Extract the [x, y] coordinate from the center of the cell holding the provided text.  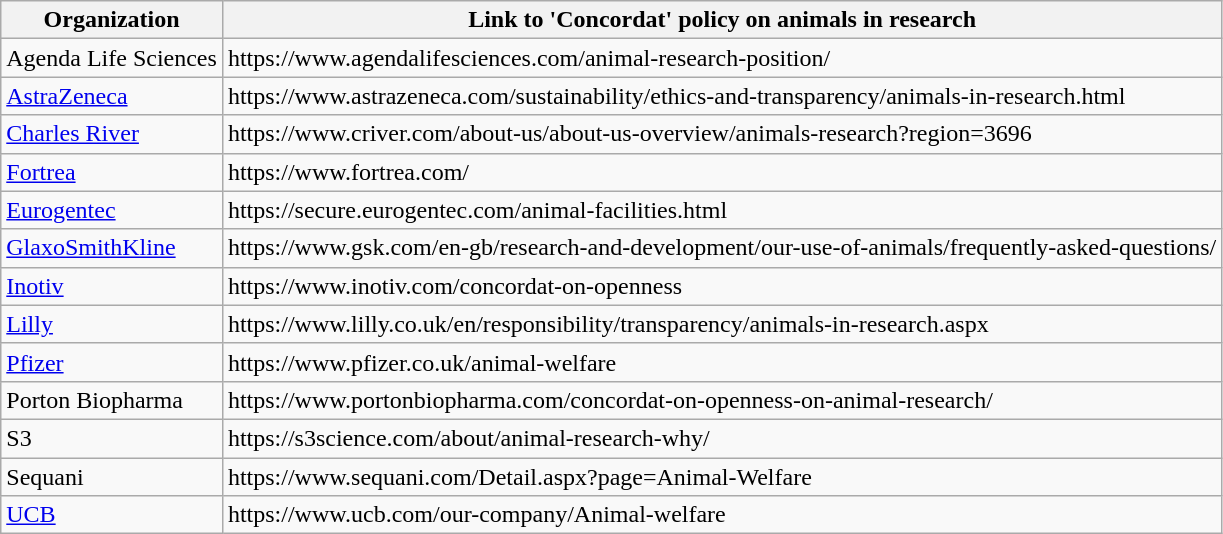
Organization [112, 20]
https://www.lilly.co.uk/en/responsibility/transparency/animals-in-research.aspx [722, 324]
https://www.ucb.com/our-company/Animal-welfare [722, 515]
https://www.sequani.com/Detail.aspx?page=Animal-Welfare [722, 477]
https://www.criver.com/about-us/about-us-overview/animals-research?region=3696 [722, 134]
https://secure.eurogentec.com/animal-facilities.html [722, 210]
GlaxoSmithKline [112, 248]
https://www.gsk.com/en-gb/research-and-development/our-use-of-animals/frequently-asked-questions/ [722, 248]
Charles River [112, 134]
Porton Biopharma [112, 400]
Link to 'Concordat' policy on animals in research [722, 20]
AstraZeneca [112, 96]
https://www.fortrea.com/ [722, 172]
S3 [112, 438]
Eurogentec [112, 210]
https://www.inotiv.com/concordat-on-openness [722, 286]
Pfizer [112, 362]
https://www.portonbiopharma.com/concordat-on-openness-on-animal-research/ [722, 400]
Inotiv [112, 286]
Agenda Life Sciences [112, 58]
Fortrea [112, 172]
Lilly [112, 324]
https://www.pfizer.co.uk/animal-welfare [722, 362]
UCB [112, 515]
https://www.astrazeneca.com/sustainability/ethics-and-transparency/animals-in-research.html [722, 96]
https://www.agendalifesciences.com/animal-research-position/ [722, 58]
https://s3science.com/about/animal-research-why/ [722, 438]
Sequani [112, 477]
